Scan for the cell matching the given text and deliver its (X, Y) coordinate at center. 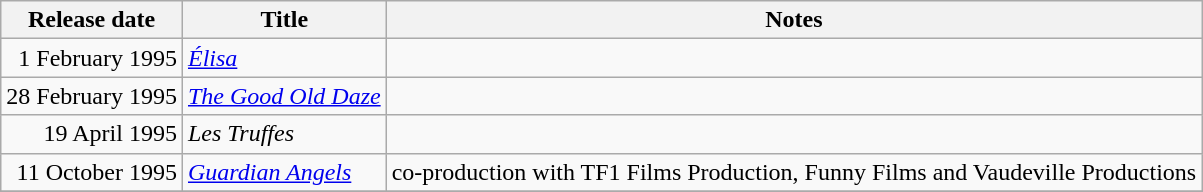
Les Truffes (284, 134)
Title (284, 20)
1 February 1995 (92, 58)
28 February 1995 (92, 96)
11 October 1995 (92, 172)
The Good Old Daze (284, 96)
Release date (92, 20)
co-production with TF1 Films Production, Funny Films and Vaudeville Productions (794, 172)
19 April 1995 (92, 134)
Élisa (284, 58)
Guardian Angels (284, 172)
Notes (794, 20)
